Return the [X, Y] coordinate for the center point of the cell that contains the specified text.  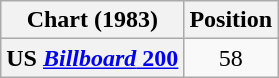
58 [231, 58]
Position [231, 20]
US Billboard 200 [92, 58]
Chart (1983) [92, 20]
